Return (x, y) of the center of cell containing provided text 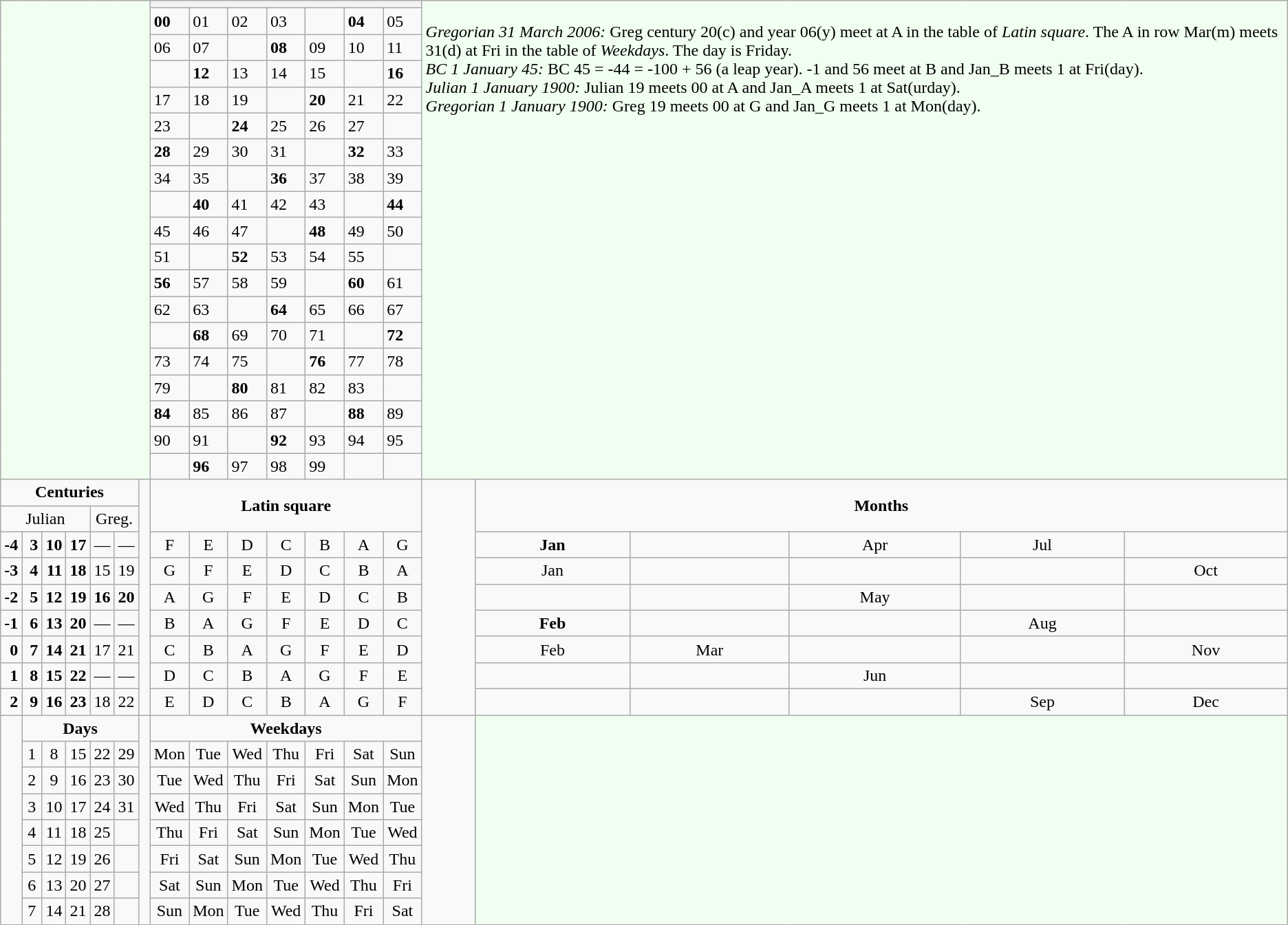
94 (363, 440)
41 (247, 204)
49 (363, 230)
May (875, 597)
45 (169, 230)
57 (208, 283)
Months (881, 505)
96 (208, 466)
65 (325, 309)
87 (286, 414)
72 (402, 336)
Latin square (286, 505)
71 (325, 336)
70 (286, 336)
Days (80, 728)
61 (402, 283)
74 (208, 362)
Jul (1042, 545)
82 (325, 388)
51 (169, 257)
02 (247, 21)
59 (286, 283)
-3 (11, 571)
32 (363, 152)
06 (169, 47)
52 (247, 257)
63 (208, 309)
Weekdays (286, 728)
00 (169, 21)
53 (286, 257)
Dec (1206, 701)
04 (363, 21)
07 (208, 47)
67 (402, 309)
77 (363, 362)
68 (208, 336)
80 (247, 388)
93 (325, 440)
99 (325, 466)
54 (325, 257)
-2 (11, 597)
62 (169, 309)
84 (169, 414)
46 (208, 230)
01 (208, 21)
89 (402, 414)
47 (247, 230)
Greg. (114, 519)
79 (169, 388)
Sep (1042, 701)
56 (169, 283)
-1 (11, 623)
Nov (1206, 649)
88 (363, 414)
Julian (45, 519)
Oct (1206, 571)
35 (208, 178)
83 (363, 388)
Jun (875, 675)
08 (286, 47)
43 (325, 204)
97 (247, 466)
90 (169, 440)
85 (208, 414)
50 (402, 230)
98 (286, 466)
48 (325, 230)
33 (402, 152)
36 (286, 178)
-4 (11, 545)
34 (169, 178)
05 (402, 21)
Mar (710, 649)
42 (286, 204)
81 (286, 388)
69 (247, 336)
64 (286, 309)
78 (402, 362)
Centuries (69, 492)
91 (208, 440)
03 (286, 21)
75 (247, 362)
39 (402, 178)
66 (363, 309)
60 (363, 283)
Apr (875, 545)
55 (363, 257)
Aug (1042, 623)
76 (325, 362)
09 (325, 47)
58 (247, 283)
38 (363, 178)
73 (169, 362)
86 (247, 414)
44 (402, 204)
0 (11, 649)
95 (402, 440)
37 (325, 178)
40 (208, 204)
92 (286, 440)
